From the cell containing the given text, extract its center point as [X, Y] coordinate. 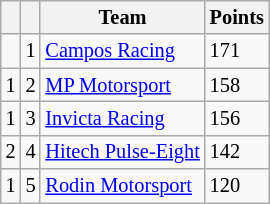
3 [31, 118]
Campos Racing [122, 51]
158 [237, 85]
4 [31, 152]
Points [237, 17]
171 [237, 51]
Rodin Motorsport [122, 186]
120 [237, 186]
MP Motorsport [122, 85]
Hitech Pulse-Eight [122, 152]
142 [237, 152]
5 [31, 186]
Team [122, 17]
156 [237, 118]
Invicta Racing [122, 118]
